Determine the [x, y] coordinate at the center of the cell enclosing the given text.  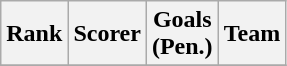
Scorer [108, 34]
Team [252, 34]
Rank [34, 34]
Goals(Pen.) [182, 34]
